For the text-containing cell, return its midpoint in (X, Y) coordinate format. 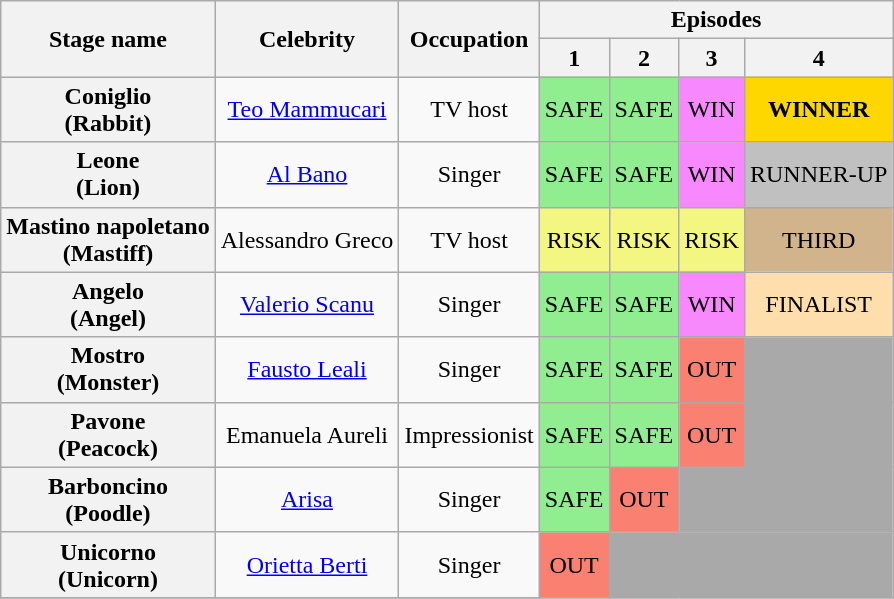
Arisa (307, 500)
Unicorno(Unicorn) (108, 564)
1 (574, 58)
Teo Mammucari (307, 110)
WINNER (818, 110)
Coniglio(Rabbit) (108, 110)
Episodes (716, 20)
Emanuela Aureli (307, 434)
Orietta Berti (307, 564)
Al Bano (307, 174)
Valerio Scanu (307, 304)
Alessandro Greco (307, 240)
Leone(Lion) (108, 174)
Mastino napoletano(Mastiff) (108, 240)
Occupation (469, 39)
4 (818, 58)
Impressionist (469, 434)
THIRD (818, 240)
Fausto Leali (307, 370)
Stage name (108, 39)
Angelo(Angel) (108, 304)
FINALIST (818, 304)
Celebrity (307, 39)
Pavone(Peacock) (108, 434)
3 (712, 58)
Mostro(Monster) (108, 370)
RUNNER-UP (818, 174)
Barboncino(Poodle) (108, 500)
2 (644, 58)
